Extract the (x, y) coordinate from the center of the cell holding the provided text.  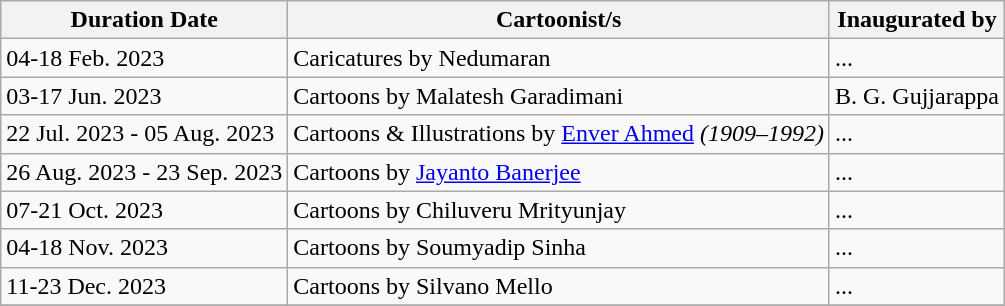
Cartoons by Silvano Mello (559, 286)
03-17 Jun. 2023 (144, 96)
Inaugurated by (916, 20)
04-18 Nov. 2023 (144, 248)
Cartoons & Illustrations by Enver Ahmed (1909–1992) (559, 134)
04-18 Feb. 2023 (144, 58)
Cartoons by Jayanto Banerjee (559, 172)
26 Aug. 2023 - 23 Sep. 2023 (144, 172)
Caricatures by Nedumaran (559, 58)
Cartoons by Soumyadip Sinha (559, 248)
B. G. Gujjarappa (916, 96)
Duration Date (144, 20)
Cartoons by Malatesh Garadimani (559, 96)
Cartoonist/s (559, 20)
11-23 Dec. 2023 (144, 286)
07-21 Oct. 2023 (144, 210)
22 Jul. 2023 - 05 Aug. 2023 (144, 134)
Cartoons by Chiluveru Mrityunjay (559, 210)
